Extract the [x, y] coordinate from the center of the cell holding the provided text.  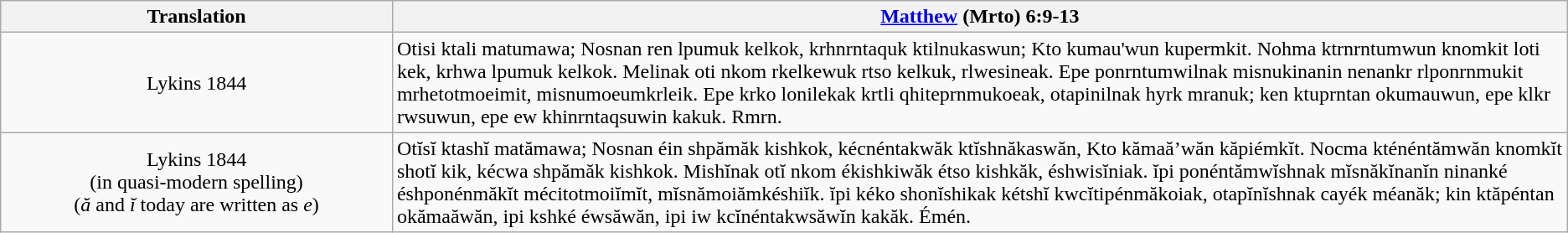
Lykins 1844(in quasi-modern spelling)(ă and ĭ today are written as e) [197, 183]
Lykins 1844 [197, 82]
Translation [197, 17]
Matthew (Mrto) 6:9-13 [980, 17]
